Identify which cell holds the provided text, then report its [X, Y] central coordinate. 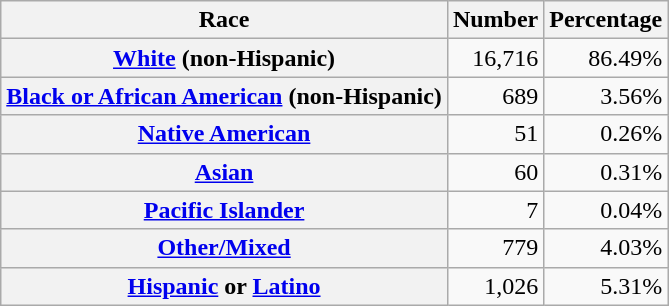
White (non-Hispanic) [224, 58]
Percentage [606, 20]
16,716 [495, 58]
689 [495, 96]
0.04% [606, 210]
3.56% [606, 96]
51 [495, 134]
Hispanic or Latino [224, 286]
Pacific Islander [224, 210]
5.31% [606, 286]
4.03% [606, 248]
Race [224, 20]
Number [495, 20]
Other/Mixed [224, 248]
1,026 [495, 286]
7 [495, 210]
0.26% [606, 134]
0.31% [606, 172]
779 [495, 248]
Asian [224, 172]
86.49% [606, 58]
60 [495, 172]
Native American [224, 134]
Black or African American (non-Hispanic) [224, 96]
